Output the [X, Y] coordinate of the center of the cell containing the given text.  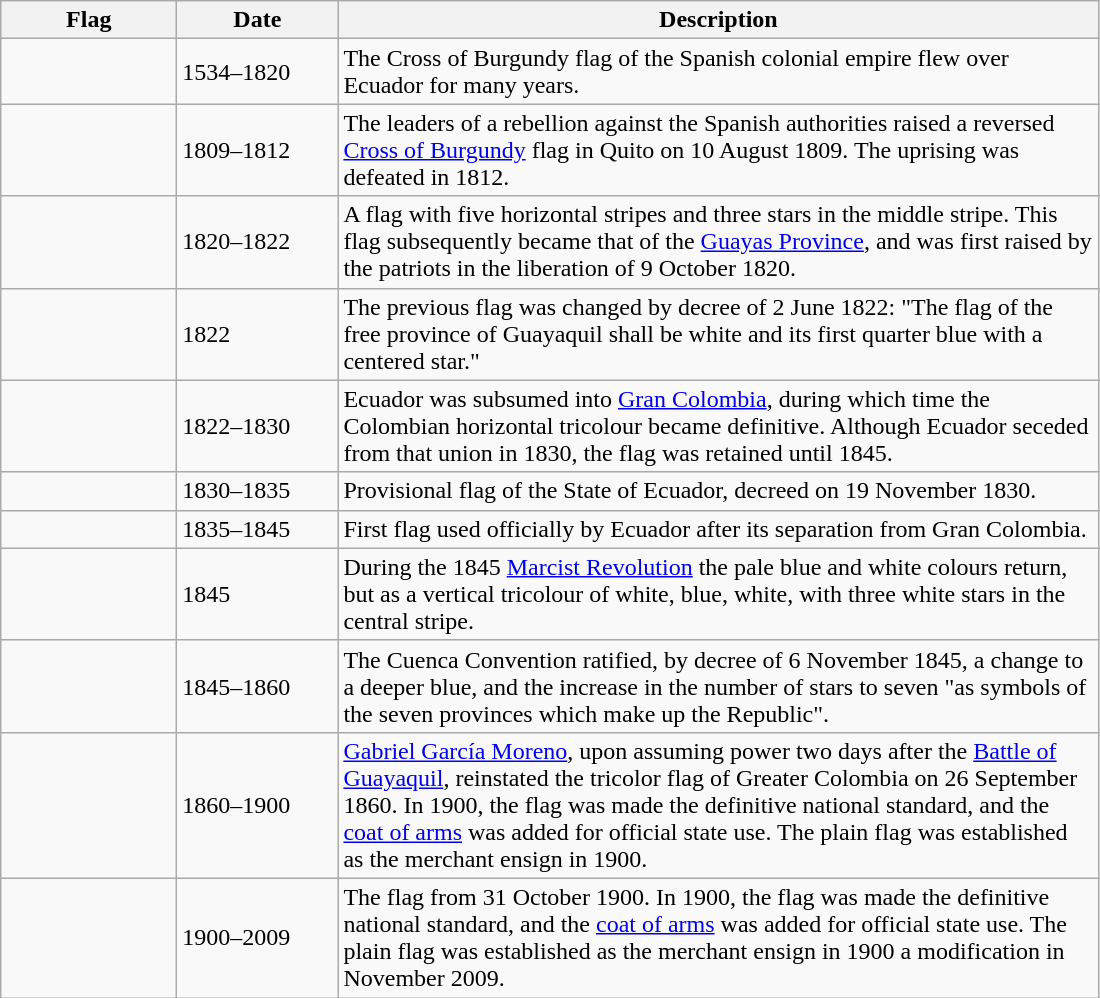
1860–1900 [258, 805]
Provisional flag of the State of Ecuador, decreed on 19 November 1830. [718, 491]
1820–1822 [258, 242]
1835–1845 [258, 529]
1809–1812 [258, 150]
1534–1820 [258, 72]
Flag [89, 20]
1845 [258, 594]
1822–1830 [258, 426]
1900–2009 [258, 938]
The Cross of Burgundy flag of the Spanish colonial empire flew over Ecuador for many years. [718, 72]
Description [718, 20]
1830–1835 [258, 491]
1845–1860 [258, 686]
First flag used officially by Ecuador after its separation from Gran Colombia. [718, 529]
Date [258, 20]
1822 [258, 334]
